Identify which cell holds the provided text, then report its [X, Y] central coordinate. 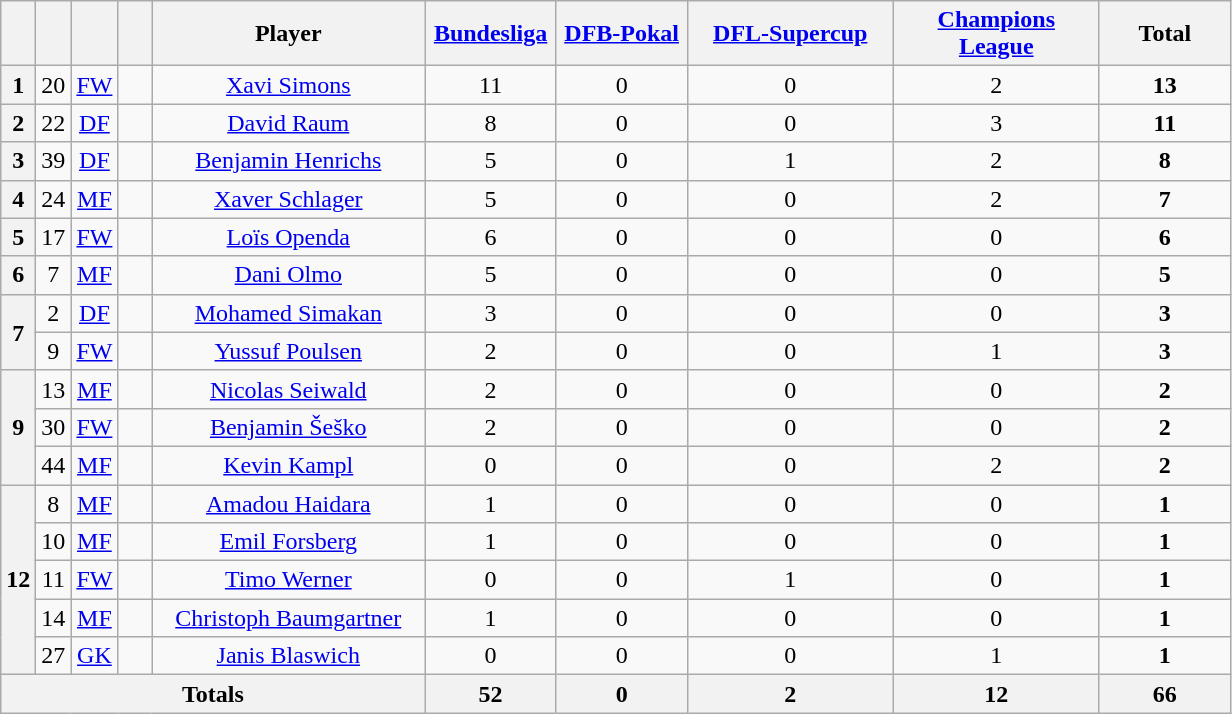
Benjamin Šeško [289, 427]
Loïs Openda [289, 237]
4 [18, 199]
44 [54, 465]
Yussuf Poulsen [289, 351]
20 [54, 85]
Total [1164, 34]
66 [1164, 694]
Bundesliga [490, 34]
Timo Werner [289, 580]
27 [54, 656]
Janis Blaswich [289, 656]
24 [54, 199]
Totals [213, 694]
30 [54, 427]
Xavi Simons [289, 85]
Dani Olmo [289, 275]
Nicolas Seiwald [289, 389]
39 [54, 161]
Champions League [996, 34]
52 [490, 694]
Emil Forsberg [289, 542]
DFL-Supercup [790, 34]
17 [54, 237]
Benjamin Henrichs [289, 161]
GK [94, 656]
10 [54, 542]
DFB-Pokal [622, 34]
22 [54, 123]
Christoph Baumgartner [289, 618]
14 [54, 618]
Xaver Schlager [289, 199]
David Raum [289, 123]
Kevin Kampl [289, 465]
Amadou Haidara [289, 503]
Mohamed Simakan [289, 313]
Player [289, 34]
